From the cell containing the given text, extract its center point as [X, Y] coordinate. 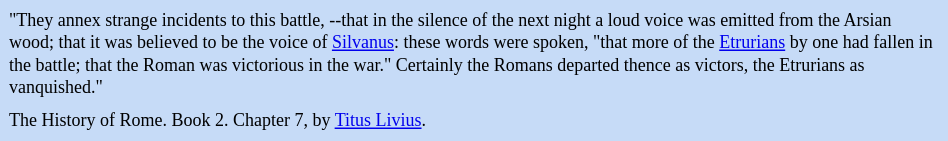
The History of Rome. Book 2. Chapter 7, by Titus Livius. [474, 121]
